Provide the [x, y] coordinate of the cell's center where the given text is located.  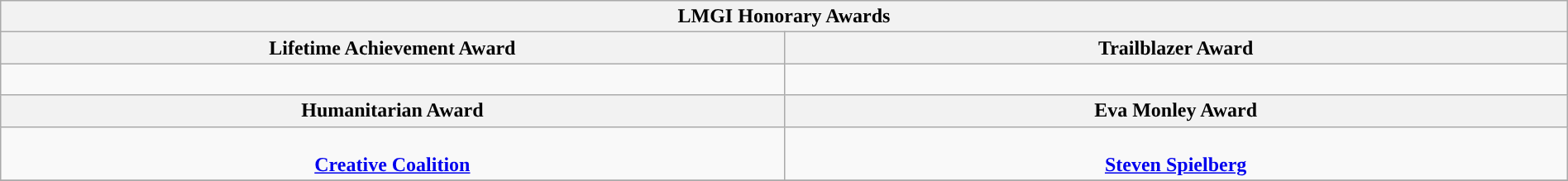
Humanitarian Award [392, 111]
Lifetime Achievement Award [392, 48]
Trailblazer Award [1176, 48]
LMGI Honorary Awards [784, 17]
Creative Coalition [392, 154]
Eva Monley Award [1176, 111]
Steven Spielberg [1176, 154]
